From the cell containing the given text, extract its center point as (X, Y) coordinate. 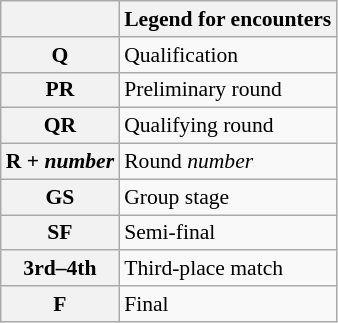
R + number (60, 162)
F (60, 304)
Round number (228, 162)
Preliminary round (228, 90)
PR (60, 90)
GS (60, 197)
SF (60, 233)
QR (60, 126)
Qualification (228, 55)
Qualifying round (228, 126)
Group stage (228, 197)
Final (228, 304)
Semi-final (228, 233)
Q (60, 55)
Third-place match (228, 269)
3rd–4th (60, 269)
Legend for encounters (228, 19)
